Identify which cell holds the provided text, then report its (X, Y) central coordinate. 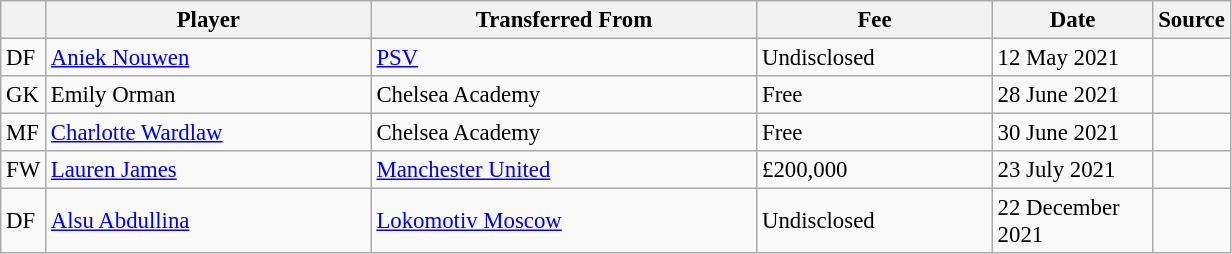
Aniek Nouwen (209, 58)
Manchester United (564, 170)
PSV (564, 58)
23 July 2021 (1072, 170)
12 May 2021 (1072, 58)
MF (24, 133)
Alsu Abdullina (209, 222)
22 December 2021 (1072, 222)
Charlotte Wardlaw (209, 133)
Transferred From (564, 20)
Fee (875, 20)
GK (24, 95)
FW (24, 170)
Source (1192, 20)
Date (1072, 20)
30 June 2021 (1072, 133)
£200,000 (875, 170)
28 June 2021 (1072, 95)
Lokomotiv Moscow (564, 222)
Player (209, 20)
Emily Orman (209, 95)
Lauren James (209, 170)
